Determine the [x, y] coordinate at the center of the cell enclosing the given text.  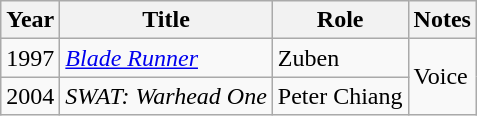
Notes [442, 20]
Voice [442, 77]
Peter Chiang [340, 96]
Title [166, 20]
Blade Runner [166, 58]
Role [340, 20]
1997 [30, 58]
Zuben [340, 58]
2004 [30, 96]
Year [30, 20]
SWAT: Warhead One [166, 96]
